Detect which cell encompasses the target text, then output its (X, Y) center coordinate. 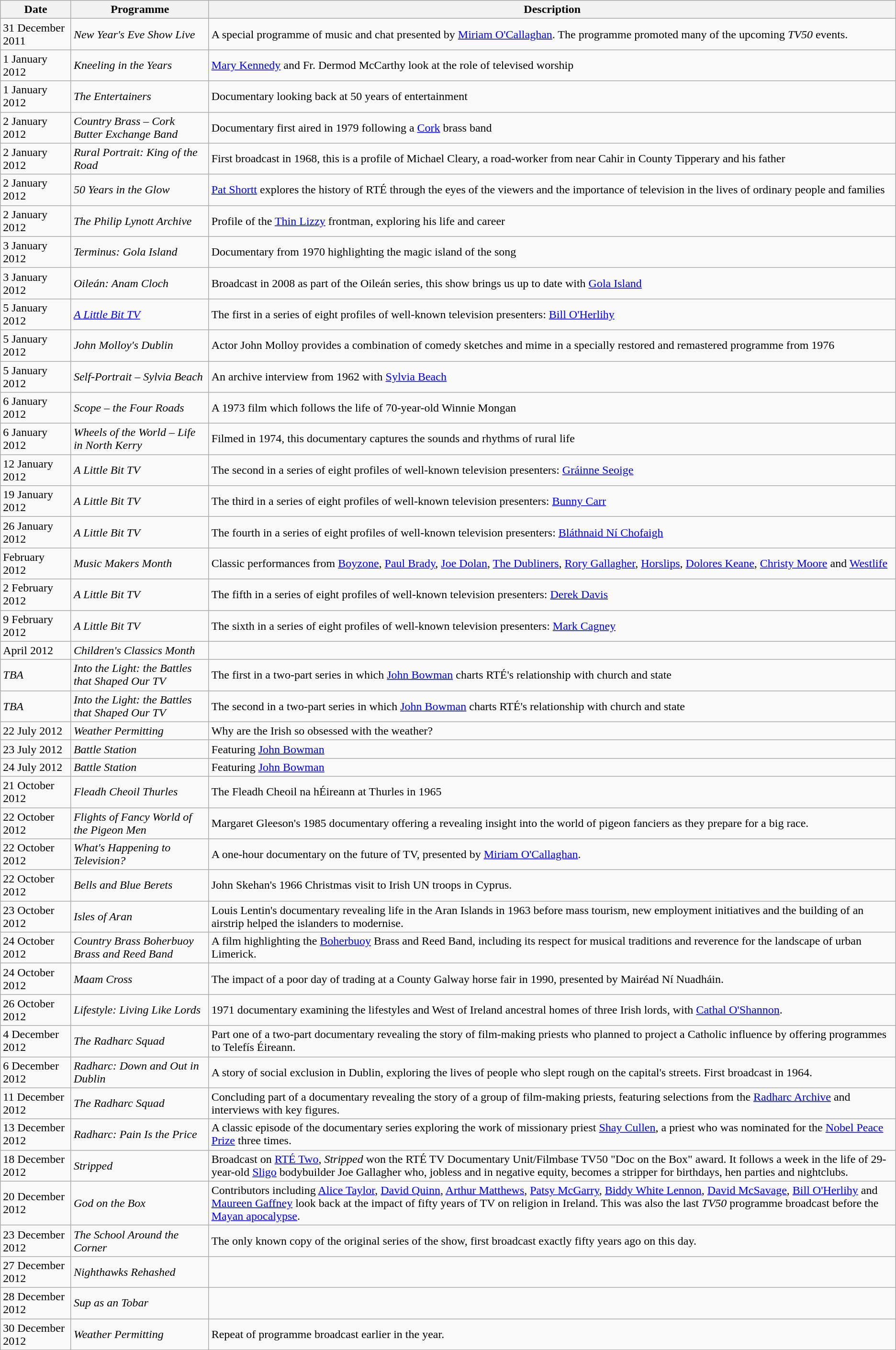
Broadcast in 2008 as part of the Oileán series, this show brings us up to date with Gola Island (552, 283)
Country Brass Boherbuoy Brass and Reed Band (140, 948)
Isles of Aran (140, 917)
30 December 2012 (36, 1334)
Sup as an Tobar (140, 1303)
Self-Portrait – Sylvia Beach (140, 376)
What's Happening to Television? (140, 855)
Profile of the Thin Lizzy frontman, exploring his life and career (552, 221)
Terminus: Gola Island (140, 252)
20 December 2012 (36, 1203)
April 2012 (36, 650)
Radharc: Down and Out in Dublin (140, 1072)
The fifth in a series of eight profiles of well-known television presenters: Derek Davis (552, 594)
February 2012 (36, 564)
24 July 2012 (36, 767)
Music Makers Month (140, 564)
Maam Cross (140, 979)
A one-hour documentary on the future of TV, presented by Miriam O'Callaghan. (552, 855)
The third in a series of eight profiles of well-known television presenters: Bunny Carr (552, 502)
26 October 2012 (36, 1010)
50 Years in the Glow (140, 190)
The Fleadh Cheoil na hÉireann at Thurles in 1965 (552, 792)
18 December 2012 (36, 1166)
13 December 2012 (36, 1134)
Documentary looking back at 50 years of entertainment (552, 97)
21 October 2012 (36, 792)
A story of social exclusion in Dublin, exploring the lives of people who slept rough on the capital's streets. First broadcast in 1964. (552, 1072)
22 July 2012 (36, 731)
Children's Classics Month (140, 650)
19 January 2012 (36, 502)
4 December 2012 (36, 1041)
Radharc: Pain Is the Price (140, 1134)
The fourth in a series of eight profiles of well-known television presenters: Bláthnaid Ní Chofaigh (552, 532)
28 December 2012 (36, 1303)
12 January 2012 (36, 470)
6 December 2012 (36, 1072)
A special programme of music and chat presented by Miriam O'Callaghan. The programme promoted many of the upcoming TV50 events. (552, 34)
The only known copy of the original series of the show, first broadcast exactly fifty years ago on this day. (552, 1240)
Bells and Blue Berets (140, 885)
The School Around the Corner (140, 1240)
Pat Shortt explores the history of RTÉ through the eyes of the viewers and the importance of television in the lives of ordinary people and families (552, 190)
The first in a two-part series in which John Bowman charts RTÉ's relationship with church and state (552, 675)
11 December 2012 (36, 1104)
The Entertainers (140, 97)
Country Brass – Cork Butter Exchange Band (140, 127)
The Philip Lynott Archive (140, 221)
Documentary from 1970 highlighting the magic island of the song (552, 252)
New Year's Eve Show Live (140, 34)
The first in a series of eight profiles of well-known television presenters: Bill O'Herlihy (552, 314)
First broadcast in 1968, this is a profile of Michael Cleary, a road-worker from near Cahir in County Tipperary and his father (552, 159)
Programme (140, 10)
9 February 2012 (36, 626)
23 July 2012 (36, 749)
John Molloy's Dublin (140, 346)
23 October 2012 (36, 917)
Why are the Irish so obsessed with the weather? (552, 731)
Description (552, 10)
31 December 2011 (36, 34)
The impact of a poor day of trading at a County Galway horse fair in 1990, presented by Mairéad Ní Nuadháin. (552, 979)
Actor John Molloy provides a combination of comedy sketches and mime in a specially restored and remastered programme from 1976 (552, 346)
John Skehan's 1966 Christmas visit to Irish UN troops in Cyprus. (552, 885)
God on the Box (140, 1203)
Date (36, 10)
Stripped (140, 1166)
Mary Kennedy and Fr. Dermod McCarthy look at the role of televised worship (552, 65)
Kneeling in the Years (140, 65)
Lifestyle: Living Like Lords (140, 1010)
Oileán: Anam Cloch (140, 283)
Documentary first aired in 1979 following a Cork brass band (552, 127)
1971 documentary examining the lifestyles and West of Ireland ancestral homes of three Irish lords, with Cathal O'Shannon. (552, 1010)
The sixth in a series of eight profiles of well-known television presenters: Mark Cagney (552, 626)
Nighthawks Rehashed (140, 1272)
Margaret Gleeson's 1985 documentary offering a revealing insight into the world of pigeon fanciers as they prepare for a big race. (552, 823)
Classic performances from Boyzone, Paul Brady, Joe Dolan, The Dubliners, Rory Gallagher, Horslips, Dolores Keane, Christy Moore and Westlife (552, 564)
26 January 2012 (36, 532)
Rural Portrait: King of the Road (140, 159)
Scope – the Four Roads (140, 408)
2 February 2012 (36, 594)
23 December 2012 (36, 1240)
Repeat of programme broadcast earlier in the year. (552, 1334)
An archive interview from 1962 with Sylvia Beach (552, 376)
A 1973 film which follows the life of 70-year-old Winnie Mongan (552, 408)
Filmed in 1974, this documentary captures the sounds and rhythms of rural life (552, 439)
27 December 2012 (36, 1272)
The second in a two-part series in which John Bowman charts RTÉ's relationship with church and state (552, 706)
Flights of Fancy World of the Pigeon Men (140, 823)
The second in a series of eight profiles of well-known television presenters: Gráinne Seoige (552, 470)
Wheels of the World – Life in North Kerry (140, 439)
Fleadh Cheoil Thurles (140, 792)
